Detect which cell encompasses the target text, then output its [x, y] center coordinate. 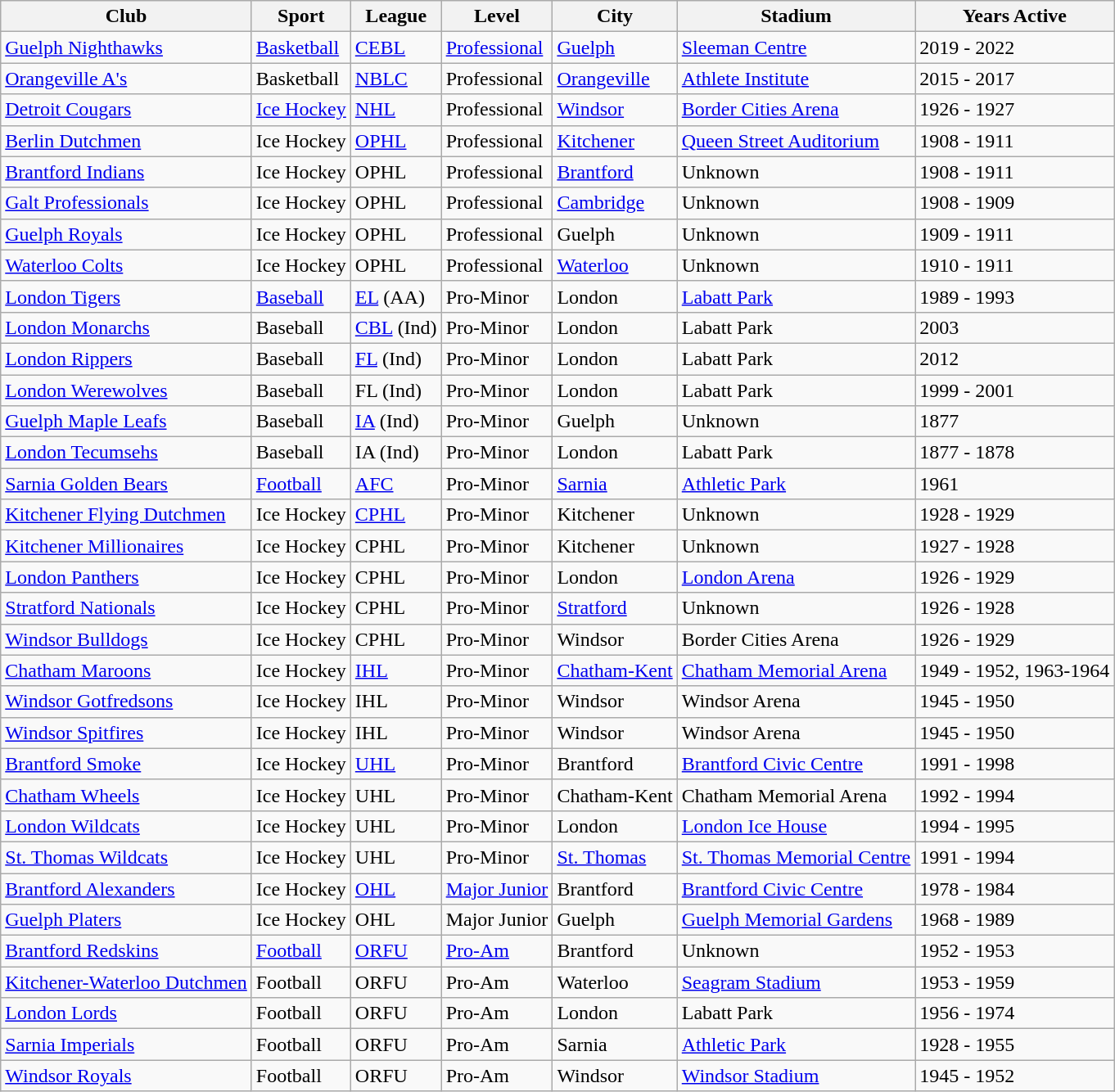
NBLC [396, 79]
St. Thomas [615, 857]
Queen Street Auditorium [796, 141]
Chatham Wheels [126, 795]
1928 - 1929 [1015, 515]
Kitchener Flying Dutchmen [126, 515]
London Tigers [126, 296]
League [396, 16]
London Rippers [126, 359]
1908 - 1909 [1015, 203]
1877 [1015, 422]
London Panthers [126, 577]
Sport [301, 16]
London Tecumsehs [126, 453]
Years Active [1015, 16]
London Ice House [796, 826]
Guelph Maple Leafs [126, 422]
1994 - 1995 [1015, 826]
Berlin Dutchmen [126, 141]
1949 - 1952, 1963-1964 [1015, 670]
Windsor Spitfires [126, 733]
1953 - 1959 [1015, 982]
Sarnia Imperials [126, 1045]
Brantford Redskins [126, 951]
EL (AA) [396, 296]
City [615, 16]
Windsor Bulldogs [126, 639]
1928 - 1955 [1015, 1045]
1991 - 1994 [1015, 857]
1956 - 1974 [1015, 1013]
Windsor Royals [126, 1076]
Stratford [615, 608]
Cambridge [615, 203]
CBL (Ind) [396, 327]
London Lords [126, 1013]
Seagram Stadium [796, 982]
Athlete Institute [796, 79]
St. Thomas Wildcats [126, 857]
1978 - 1984 [1015, 888]
1968 - 1989 [1015, 920]
Galt Professionals [126, 203]
Stadium [796, 16]
London Arena [796, 577]
Brantford Alexanders [126, 888]
1992 - 1994 [1015, 795]
London Monarchs [126, 327]
London Werewolves [126, 390]
1926 - 1928 [1015, 608]
1945 - 1952 [1015, 1076]
2015 - 2017 [1015, 79]
Orangeville [615, 79]
1877 - 1878 [1015, 453]
AFC [396, 484]
Kitchener Millionaires [126, 546]
1952 - 1953 [1015, 951]
Guelph Platers [126, 920]
Level [497, 16]
2003 [1015, 327]
2012 [1015, 359]
Orangeville A's [126, 79]
1989 - 1993 [1015, 296]
1909 - 1911 [1015, 234]
Guelph Nighthawks [126, 47]
1927 - 1928 [1015, 546]
CEBL [396, 47]
Brantford Smoke [126, 764]
NHL [396, 110]
1991 - 1998 [1015, 764]
Waterloo Colts [126, 265]
London Wildcats [126, 826]
Chatham Maroons [126, 670]
2019 - 2022 [1015, 47]
Sleeman Centre [796, 47]
Sarnia Golden Bears [126, 484]
Detroit Cougars [126, 110]
Windsor Stadium [796, 1076]
St. Thomas Memorial Centre [796, 857]
1961 [1015, 484]
Club [126, 16]
Stratford Nationals [126, 608]
1926 - 1927 [1015, 110]
Guelph Memorial Gardens [796, 920]
Windsor Gotfredsons [126, 702]
1910 - 1911 [1015, 265]
Brantford Indians [126, 172]
Kitchener-Waterloo Dutchmen [126, 982]
Guelph Royals [126, 234]
1999 - 2001 [1015, 390]
